Return [X, Y] of the center of cell containing provided text 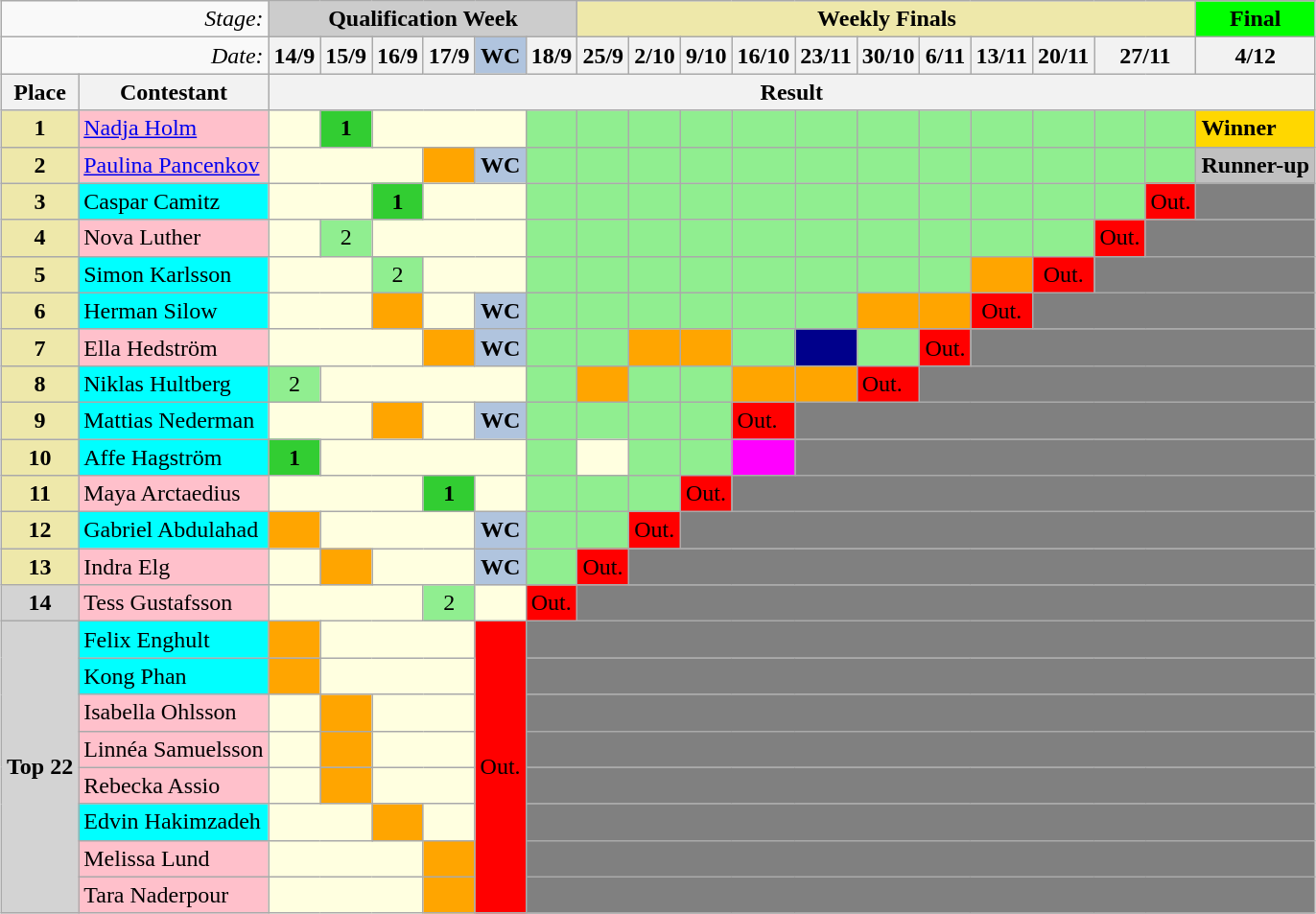
17/9 [449, 56]
Nova Luther [174, 238]
Gabriel Abdulahad [174, 530]
13/11 [1001, 56]
14 [39, 603]
Tara Naderpour [174, 895]
20/11 [1063, 56]
27/11 [1145, 56]
15/9 [346, 56]
Melissa Lund [174, 858]
8 [39, 384]
Indra Elg [174, 567]
2/10 [655, 56]
Winner [1256, 129]
3 [39, 201]
Date: [134, 56]
Edvin Hakimzadeh [174, 822]
16/9 [398, 56]
14/9 [294, 56]
6/11 [946, 56]
7 [39, 347]
Rebecka Assio [174, 785]
Ella Hedström [174, 347]
Place [39, 92]
Result [791, 92]
11 [39, 494]
9/10 [706, 56]
13 [39, 567]
Weekly Finals [886, 19]
Felix Enghult [174, 640]
Caspar Camitz [174, 201]
9 [39, 420]
Contestant [174, 92]
Isabella Ohlsson [174, 713]
30/10 [888, 56]
Final [1256, 19]
Simon Karlsson [174, 274]
4/12 [1256, 56]
Niklas Hultberg [174, 384]
Qualification Week [423, 19]
16/10 [764, 56]
10 [39, 457]
Nadja Holm [174, 129]
Top 22 [39, 767]
Linnéa Samuelsson [174, 749]
Runner-up [1256, 165]
23/11 [826, 56]
Kong Phan [174, 676]
Paulina Pancenkov [174, 165]
18/9 [552, 56]
25/9 [603, 56]
Tess Gustafsson [174, 603]
4 [39, 238]
Stage: [134, 19]
Herman Silow [174, 311]
6 [39, 311]
Mattias Nederman [174, 420]
Maya Arctaedius [174, 494]
5 [39, 274]
12 [39, 530]
Affe Hagström [174, 457]
